Return [X, Y] of the center of cell containing provided text 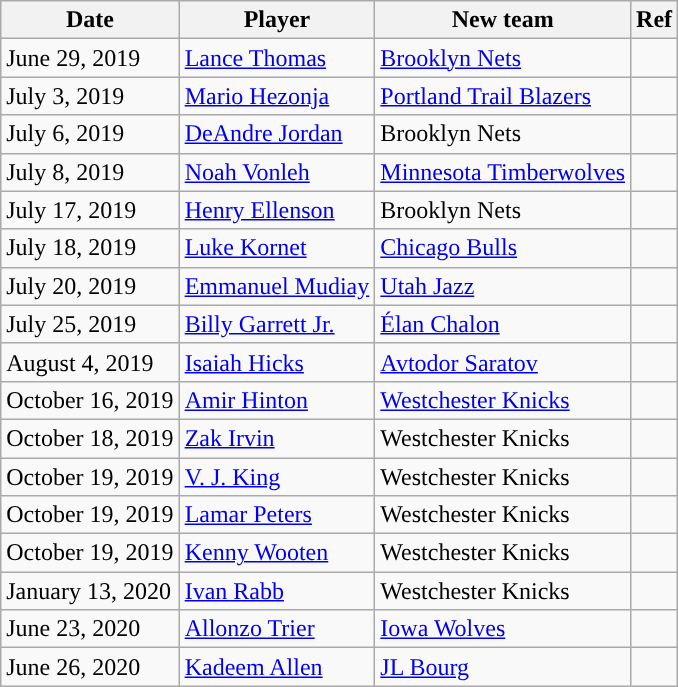
JL Bourg [503, 667]
Lance Thomas [277, 58]
Amir Hinton [277, 400]
Allonzo Trier [277, 629]
New team [503, 20]
Lamar Peters [277, 515]
V. J. King [277, 477]
June 29, 2019 [90, 58]
Minnesota Timberwolves [503, 172]
July 6, 2019 [90, 134]
Chicago Bulls [503, 248]
October 18, 2019 [90, 438]
August 4, 2019 [90, 362]
July 25, 2019 [90, 324]
Luke Kornet [277, 248]
Avtodor Saratov [503, 362]
Kadeem Allen [277, 667]
Élan Chalon [503, 324]
Billy Garrett Jr. [277, 324]
Iowa Wolves [503, 629]
October 16, 2019 [90, 400]
Henry Ellenson [277, 210]
July 17, 2019 [90, 210]
Utah Jazz [503, 286]
Ref [654, 20]
Mario Hezonja [277, 96]
Isaiah Hicks [277, 362]
Player [277, 20]
July 18, 2019 [90, 248]
Zak Irvin [277, 438]
July 3, 2019 [90, 96]
January 13, 2020 [90, 591]
DeAndre Jordan [277, 134]
Noah Vonleh [277, 172]
Emmanuel Mudiay [277, 286]
Kenny Wooten [277, 553]
Date [90, 20]
Ivan Rabb [277, 591]
Portland Trail Blazers [503, 96]
June 23, 2020 [90, 629]
July 8, 2019 [90, 172]
June 26, 2020 [90, 667]
July 20, 2019 [90, 286]
